Locate the cell with the specified text and output its [X, Y] center coordinate. 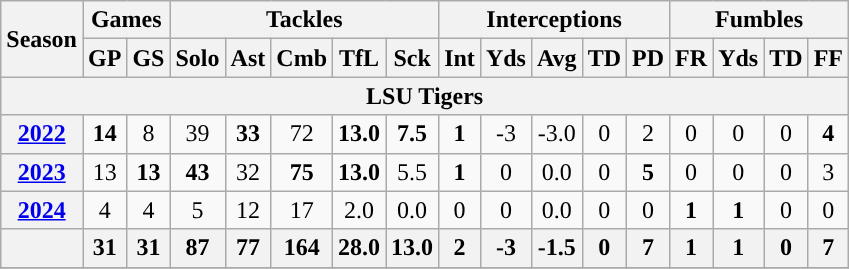
7.5 [412, 134]
Int [460, 58]
43 [198, 172]
FR [692, 58]
87 [198, 248]
5.5 [412, 172]
-1.5 [556, 248]
2022 [42, 134]
Sck [412, 58]
Solo [198, 58]
3 [828, 172]
-3.0 [556, 134]
Avg [556, 58]
Interceptions [554, 20]
17 [302, 210]
164 [302, 248]
72 [302, 134]
2023 [42, 172]
2024 [42, 210]
Fumbles [760, 20]
Ast [248, 58]
2.0 [360, 210]
28.0 [360, 248]
39 [198, 134]
8 [148, 134]
Tackles [304, 20]
75 [302, 172]
32 [248, 172]
PD [648, 58]
GS [148, 58]
GP [104, 58]
TfL [360, 58]
Games [126, 20]
Season [42, 39]
77 [248, 248]
Cmb [302, 58]
FF [828, 58]
LSU Tigers [425, 96]
14 [104, 134]
12 [248, 210]
33 [248, 134]
